Capture the cell that displays the provided text and extract its [x, y] central coordinate. 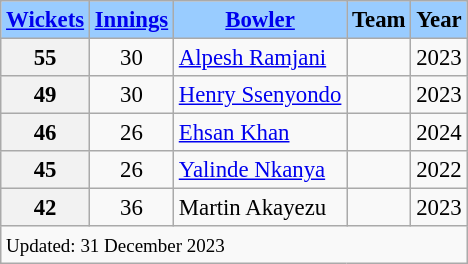
36 [131, 208]
49 [46, 95]
Alpesh Ramjani [260, 58]
Ehsan Khan [260, 133]
55 [46, 58]
Innings [131, 20]
Team [379, 20]
42 [46, 208]
Bowler [260, 20]
45 [46, 170]
46 [46, 133]
Year [439, 20]
Henry Ssenyondo [260, 95]
2022 [439, 170]
2024 [439, 133]
Martin Akayezu [260, 208]
Wickets [46, 20]
Yalinde Nkanya [260, 170]
Updated: 31 December 2023 [234, 245]
